Locate the cell with the specified text and output its (X, Y) center coordinate. 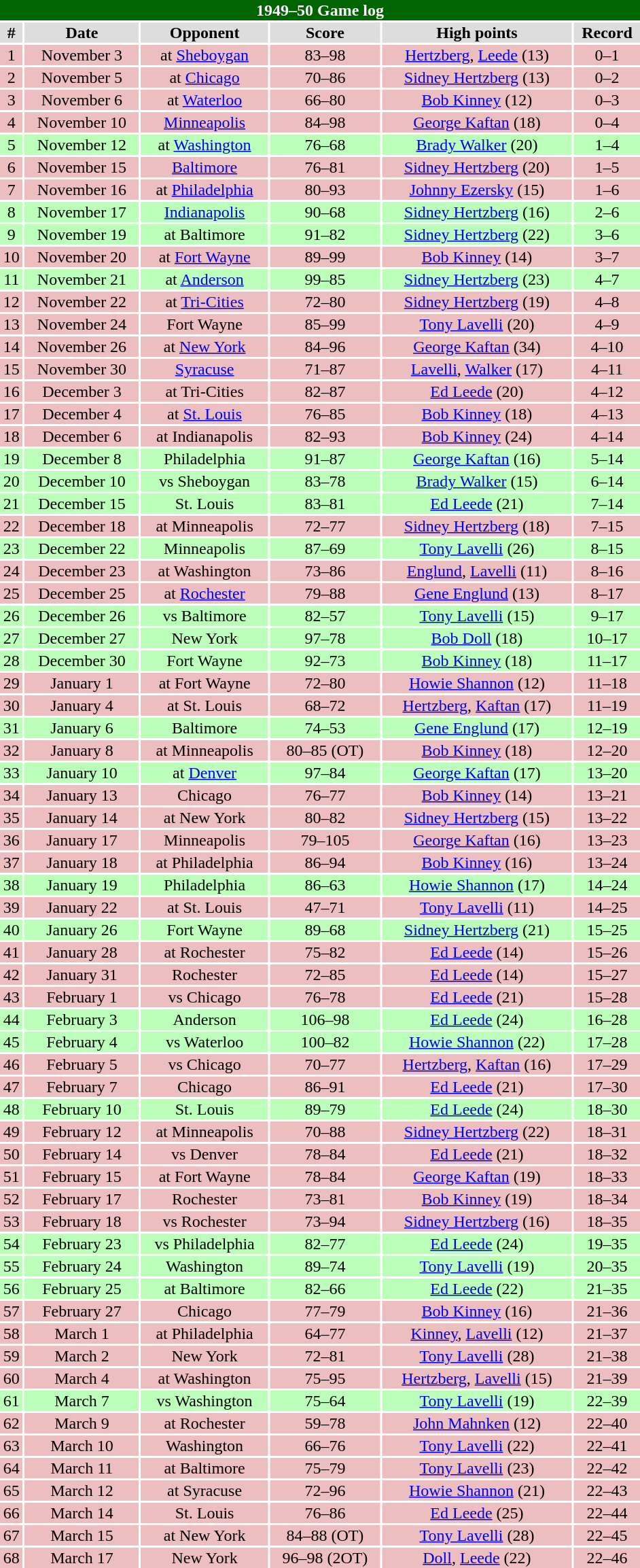
Bob Doll (18) (477, 638)
64–77 (325, 1334)
15–26 (607, 952)
25 (12, 593)
4–13 (607, 414)
Tony Lavelli (11) (477, 907)
Brady Walker (15) (477, 481)
59–78 (325, 1423)
14–25 (607, 907)
vs Washington (205, 1401)
High points (477, 33)
vs Denver (205, 1154)
at Sheboygan (205, 55)
4–11 (607, 369)
March 11 (82, 1468)
6 (12, 167)
February 4 (82, 1042)
February 5 (82, 1064)
4–7 (607, 279)
67 (12, 1535)
47 (12, 1087)
November 24 (82, 324)
66 (12, 1513)
3–6 (607, 234)
21–38 (607, 1356)
22–45 (607, 1535)
97–78 (325, 638)
Hertzberg, Leede (13) (477, 55)
51 (12, 1177)
13–21 (607, 795)
vs Philadelphia (205, 1244)
18 (12, 436)
0–2 (607, 77)
November 15 (82, 167)
72–85 (325, 975)
Brady Walker (20) (477, 145)
50 (12, 1154)
January 4 (82, 705)
13–24 (607, 863)
Ed Leede (20) (477, 391)
Howie Shannon (21) (477, 1491)
15–25 (607, 930)
86–91 (325, 1087)
79–105 (325, 840)
58 (12, 1334)
27 (12, 638)
92–73 (325, 661)
18–34 (607, 1199)
November 20 (82, 257)
December 15 (82, 504)
November 16 (82, 190)
at Syracuse (205, 1491)
Ed Leede (22) (477, 1289)
82–93 (325, 436)
59 (12, 1356)
18–32 (607, 1154)
1949–50 Game log (320, 10)
83–81 (325, 504)
89–68 (325, 930)
Tony Lavelli (26) (477, 548)
January 10 (82, 773)
Bob Kinney (19) (477, 1199)
77–79 (325, 1311)
22–41 (607, 1446)
19 (12, 459)
24 (12, 571)
January 14 (82, 818)
0–1 (607, 55)
March 15 (82, 1535)
38 (12, 885)
53 (12, 1221)
14–24 (607, 885)
February 27 (82, 1311)
84–98 (325, 122)
75–64 (325, 1401)
November 6 (82, 100)
87–69 (325, 548)
January 22 (82, 907)
84–88 (OT) (325, 1535)
Sidney Hertzberg (13) (477, 77)
72–81 (325, 1356)
10 (12, 257)
December 6 (82, 436)
6–14 (607, 481)
November 22 (82, 302)
35 (12, 818)
71–87 (325, 369)
32 (12, 750)
February 12 (82, 1132)
17 (12, 414)
February 24 (82, 1266)
73–81 (325, 1199)
100–82 (325, 1042)
30 (12, 705)
46 (12, 1064)
70–77 (325, 1064)
22–39 (607, 1401)
March 4 (82, 1378)
97–84 (325, 773)
December 30 (82, 661)
54 (12, 1244)
4–9 (607, 324)
March 1 (82, 1334)
12–19 (607, 728)
Tony Lavelli (23) (477, 1468)
18–30 (607, 1109)
9–17 (607, 616)
12 (12, 302)
7–15 (607, 526)
Sidney Hertzberg (21) (477, 930)
1 (12, 55)
17–30 (607, 1087)
80–82 (325, 818)
11–17 (607, 661)
82–87 (325, 391)
79–88 (325, 593)
39 (12, 907)
November 26 (82, 347)
January 18 (82, 863)
George Kaftan (34) (477, 347)
82–57 (325, 616)
George Kaftan (19) (477, 1177)
at Indianapolis (205, 436)
January 31 (82, 975)
76–78 (325, 997)
62 (12, 1423)
3 (12, 100)
76–85 (325, 414)
11–18 (607, 683)
4–10 (607, 347)
1–4 (607, 145)
January 19 (82, 885)
70–88 (325, 1132)
at Chicago (205, 77)
February 7 (82, 1087)
December 27 (82, 638)
February 1 (82, 997)
31 (12, 728)
70–86 (325, 77)
March 12 (82, 1491)
10–17 (607, 638)
42 (12, 975)
0–4 (607, 122)
March 7 (82, 1401)
89–74 (325, 1266)
January 8 (82, 750)
82–77 (325, 1244)
vs Waterloo (205, 1042)
January 17 (82, 840)
4 (12, 122)
89–99 (325, 257)
February 25 (82, 1289)
18–33 (607, 1177)
vs Sheboygan (205, 481)
March 17 (82, 1558)
83–78 (325, 481)
73–94 (325, 1221)
January 13 (82, 795)
86–63 (325, 885)
18–31 (607, 1132)
49 (12, 1132)
Lavelli, Walker (17) (477, 369)
Bob Kinney (24) (477, 436)
56 (12, 1289)
March 9 (82, 1423)
52 (12, 1199)
55 (12, 1266)
17–29 (607, 1064)
15 (12, 369)
February 14 (82, 1154)
November 21 (82, 279)
13–23 (607, 840)
November 12 (82, 145)
11–19 (607, 705)
26 (12, 616)
19–35 (607, 1244)
March 10 (82, 1446)
Hertzberg, Kaftan (17) (477, 705)
61 (12, 1401)
65 (12, 1491)
1–5 (607, 167)
February 17 (82, 1199)
5 (12, 145)
17–28 (607, 1042)
December 8 (82, 459)
Kinney, Lavelli (12) (477, 1334)
2–6 (607, 212)
80–93 (325, 190)
November 17 (82, 212)
December 10 (82, 481)
83–98 (325, 55)
at Waterloo (205, 100)
January 26 (82, 930)
22–42 (607, 1468)
8 (12, 212)
January 6 (82, 728)
Gene Englund (13) (477, 593)
Date (82, 33)
85–99 (325, 324)
1–6 (607, 190)
February 15 (82, 1177)
63 (12, 1446)
91–87 (325, 459)
22–46 (607, 1558)
Syracuse (205, 369)
Opponent (205, 33)
December 3 (82, 391)
12–20 (607, 750)
16–28 (607, 1020)
Score (325, 33)
45 (12, 1042)
John Mahnken (12) (477, 1423)
7 (12, 190)
21–39 (607, 1378)
99–85 (325, 279)
8–16 (607, 571)
75–95 (325, 1378)
66–80 (325, 100)
86–94 (325, 863)
13–22 (607, 818)
November 10 (82, 122)
13–20 (607, 773)
21–36 (607, 1311)
Sidney Hertzberg (15) (477, 818)
90–68 (325, 212)
57 (12, 1311)
December 23 (82, 571)
4–14 (607, 436)
11 (12, 279)
60 (12, 1378)
Hertzberg, Kaftan (16) (477, 1064)
28 (12, 661)
George Kaftan (18) (477, 122)
40 (12, 930)
76–77 (325, 795)
66–76 (325, 1446)
December 25 (82, 593)
Indianapolis (205, 212)
4–12 (607, 391)
91–82 (325, 234)
15–27 (607, 975)
Englund, Lavelli (11) (477, 571)
23 (12, 548)
November 3 (82, 55)
80–85 (OT) (325, 750)
72–96 (325, 1491)
22–44 (607, 1513)
Howie Shannon (12) (477, 683)
21–37 (607, 1334)
68 (12, 1558)
76–86 (325, 1513)
68–72 (325, 705)
47–71 (325, 907)
February 23 (82, 1244)
Bob Kinney (12) (477, 100)
75–79 (325, 1468)
December 4 (82, 414)
Tony Lavelli (22) (477, 1446)
Tony Lavelli (20) (477, 324)
February 3 (82, 1020)
December 22 (82, 548)
Howie Shannon (22) (477, 1042)
Anderson (205, 1020)
February 18 (82, 1221)
16 (12, 391)
Sidney Hertzberg (23) (477, 279)
74–53 (325, 728)
4–8 (607, 302)
0–3 (607, 100)
13 (12, 324)
14 (12, 347)
22–40 (607, 1423)
15–28 (607, 997)
76–81 (325, 167)
20–35 (607, 1266)
9 (12, 234)
January 28 (82, 952)
Gene Englund (17) (477, 728)
Sidney Hertzberg (20) (477, 167)
64 (12, 1468)
March 14 (82, 1513)
at Anderson (205, 279)
Howie Shannon (17) (477, 885)
84–96 (325, 347)
20 (12, 481)
Doll, Leede (22) (477, 1558)
8–15 (607, 548)
48 (12, 1109)
96–98 (2OT) (325, 1558)
76–68 (325, 145)
Sidney Hertzberg (18) (477, 526)
3–7 (607, 257)
Johnny Ezersky (15) (477, 190)
Hertzberg, Lavelli (15) (477, 1378)
March 2 (82, 1356)
Ed Leede (25) (477, 1513)
106–98 (325, 1020)
75–82 (325, 952)
21 (12, 504)
at Denver (205, 773)
# (12, 33)
33 (12, 773)
43 (12, 997)
vs Rochester (205, 1221)
37 (12, 863)
Record (607, 33)
George Kaftan (17) (477, 773)
22 (12, 526)
44 (12, 1020)
41 (12, 952)
November 19 (82, 234)
72–77 (325, 526)
34 (12, 795)
21–35 (607, 1289)
22–43 (607, 1491)
vs Baltimore (205, 616)
November 30 (82, 369)
7–14 (607, 504)
Sidney Hertzberg (19) (477, 302)
8–17 (607, 593)
18–35 (607, 1221)
36 (12, 840)
2 (12, 77)
December 26 (82, 616)
89–79 (325, 1109)
82–66 (325, 1289)
29 (12, 683)
5–14 (607, 459)
Tony Lavelli (15) (477, 616)
February 10 (82, 1109)
December 18 (82, 526)
73–86 (325, 571)
January 1 (82, 683)
November 5 (82, 77)
